Determine the (X, Y) coordinate at the center of the cell enclosing the given text.  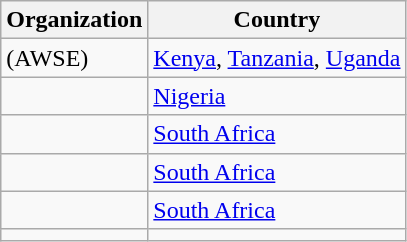
Country (277, 20)
Nigeria (277, 96)
(AWSE) (74, 58)
Kenya, Tanzania, Uganda (277, 58)
Organization (74, 20)
